Search for the cell housing the specified text and yield its (x, y) center coordinate. 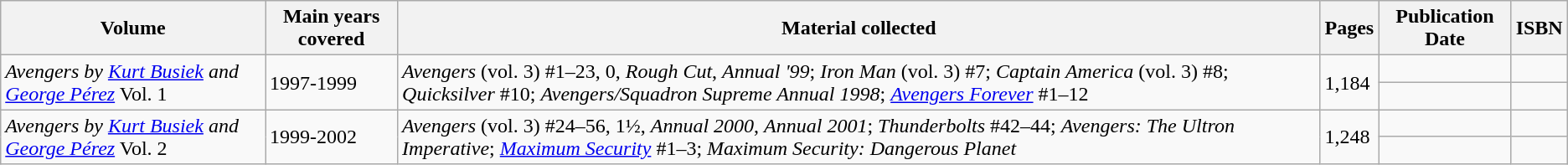
Avengers by Kurt Busiek and George Pérez Vol. 1 (133, 82)
ISBN (1540, 28)
Volume (133, 28)
1997-1999 (332, 82)
1,248 (1349, 137)
Pages (1349, 28)
1999-2002 (332, 137)
Main years covered (332, 28)
Avengers by Kurt Busiek and George Pérez Vol. 2 (133, 137)
Publication Date (1445, 28)
1,184 (1349, 82)
Material collected (859, 28)
